Capture the cell that displays the provided text and extract its (x, y) central coordinate. 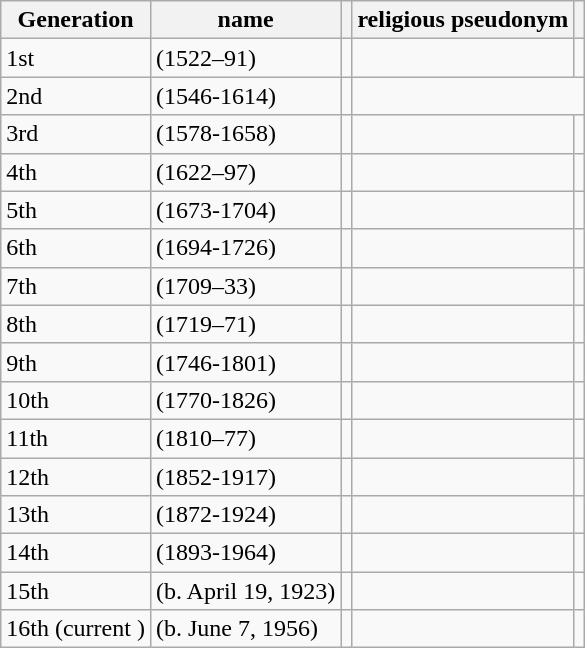
8th (76, 324)
(1673-1704) (245, 210)
12th (76, 477)
(1578-1658) (245, 134)
16th (current ) (76, 629)
(1746-1801) (245, 362)
(1622–97) (245, 172)
(b. April 19, 1923) (245, 591)
(1709–33) (245, 286)
9th (76, 362)
11th (76, 438)
3rd (76, 134)
(1546-1614) (245, 96)
6th (76, 248)
(1770-1826) (245, 400)
4th (76, 172)
(1522–91) (245, 58)
(1810–77) (245, 438)
(b. June 7, 1956) (245, 629)
13th (76, 515)
(1893-1964) (245, 553)
religious pseudonym (463, 20)
7th (76, 286)
(1872-1924) (245, 515)
10th (76, 400)
Generation (76, 20)
5th (76, 210)
14th (76, 553)
name (245, 20)
(1694-1726) (245, 248)
1st (76, 58)
15th (76, 591)
(1719–71) (245, 324)
(1852-1917) (245, 477)
2nd (76, 96)
